Output the [x, y] coordinate of the center of the cell containing the given text.  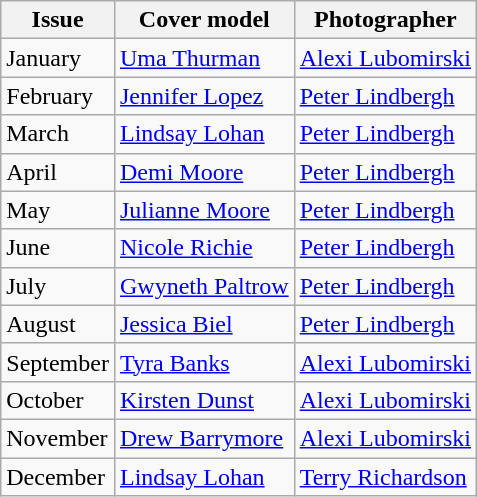
November [58, 438]
July [58, 286]
Demi Moore [204, 172]
January [58, 58]
Jessica Biel [204, 324]
March [58, 134]
Kirsten Dunst [204, 400]
February [58, 96]
Issue [58, 20]
Uma Thurman [204, 58]
June [58, 248]
August [58, 324]
October [58, 400]
May [58, 210]
Drew Barrymore [204, 438]
Terry Richardson [385, 477]
Gwyneth Paltrow [204, 286]
Nicole Richie [204, 248]
Tyra Banks [204, 362]
Photographer [385, 20]
Jennifer Lopez [204, 96]
April [58, 172]
Julianne Moore [204, 210]
December [58, 477]
Cover model [204, 20]
September [58, 362]
